Return (x, y) of the center of cell containing provided text 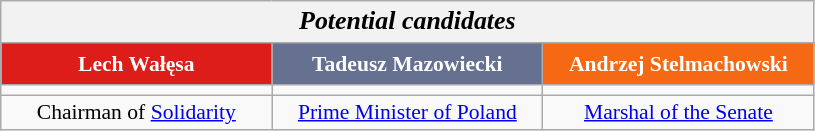
Andrzej Stelmachowski (678, 64)
Marshal of the Senate (678, 113)
Prime Minister of Poland (408, 113)
Potential candidates (408, 22)
Chairman of Solidarity (136, 113)
Tadeusz Mazowiecki (408, 64)
Lech Wałęsa (136, 64)
